Scan for the cell matching the given text and deliver its (x, y) coordinate at center. 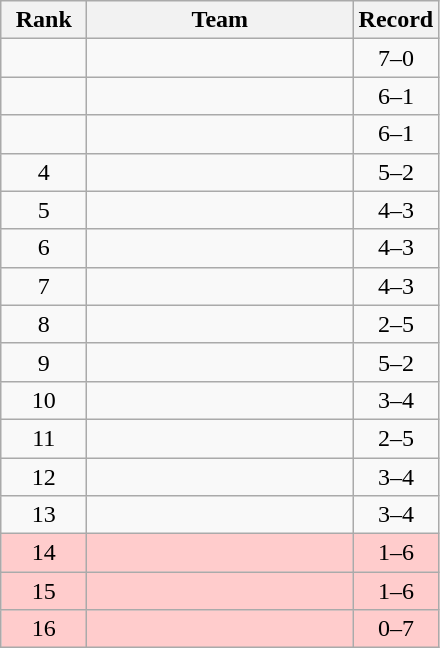
7 (44, 286)
9 (44, 362)
5 (44, 210)
16 (44, 629)
Rank (44, 20)
15 (44, 591)
Team (220, 20)
11 (44, 438)
14 (44, 553)
13 (44, 515)
4 (44, 172)
12 (44, 477)
10 (44, 400)
0–7 (396, 629)
6 (44, 248)
8 (44, 324)
Record (396, 20)
7–0 (396, 58)
